Scan for the cell matching the given text and deliver its (x, y) coordinate at center. 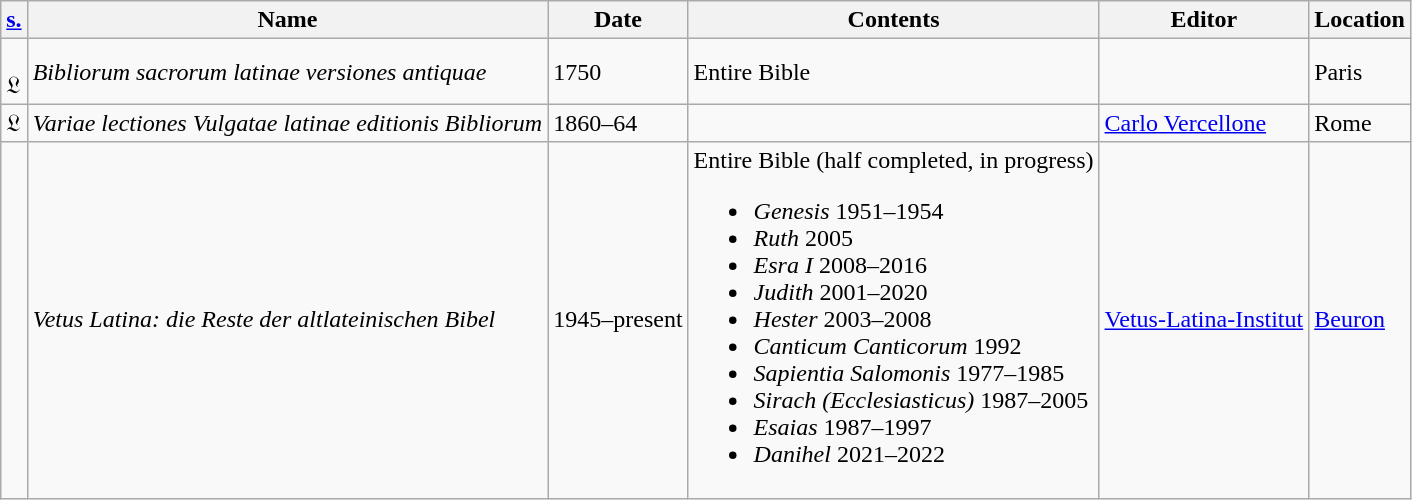
Vetus-Latina-Institut (1204, 320)
s. (14, 20)
Entire Bible (894, 72)
Contents (894, 20)
Bibliorum sacrorum latinae versiones antiquae (288, 72)
Location (1360, 20)
1860–64 (618, 123)
1945–present (618, 320)
1750 (618, 72)
Variae lectiones Vulgatae latinae editionis Bibliorum (288, 123)
Name (288, 20)
Vetus Latina: die Reste der altlateinischen Bibel (288, 320)
Carlo Vercellone (1204, 123)
Beuron (1360, 320)
Rome (1360, 123)
Date (618, 20)
Paris (1360, 72)
Editor (1204, 20)
